Detect which cell encompasses the target text, then output its (x, y) center coordinate. 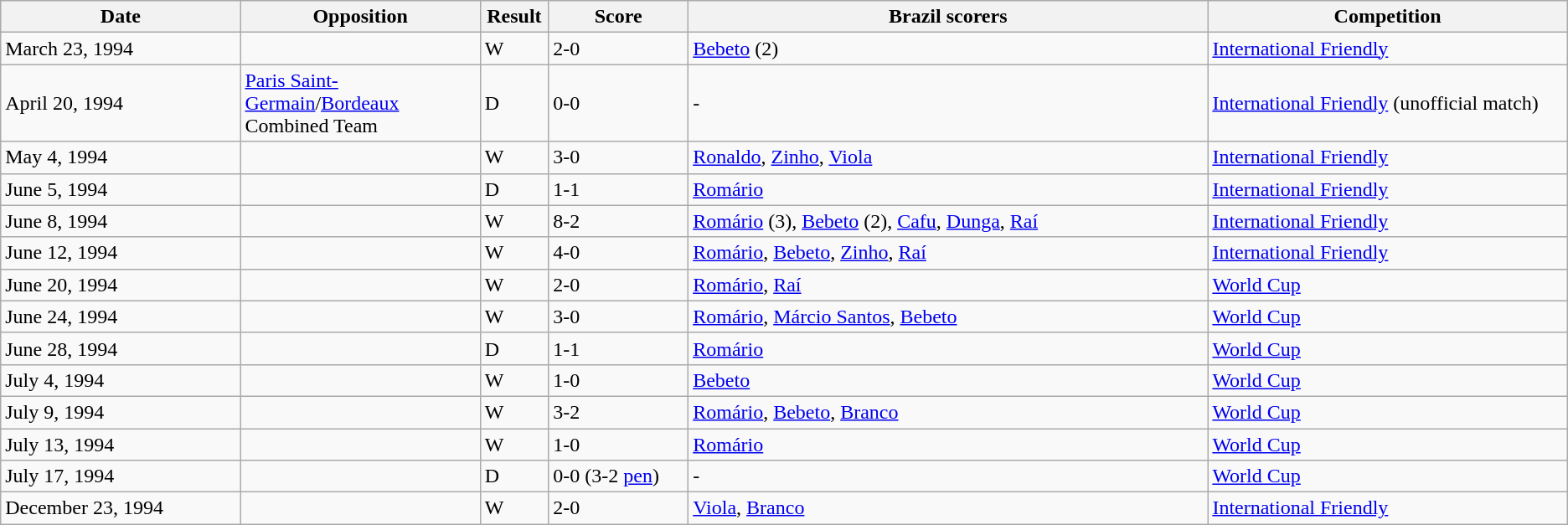
July 13, 1994 (121, 445)
December 23, 1994 (121, 508)
Opposition (360, 17)
8-2 (618, 221)
Romário, Bebeto, Branco (948, 412)
Date (121, 17)
Bebeto (948, 380)
Brazil scorers (948, 17)
June 24, 1994 (121, 317)
0-0 (3-2 pen) (618, 476)
Viola, Branco (948, 508)
June 5, 1994 (121, 189)
Competition (1387, 17)
May 4, 1994 (121, 157)
Romário, Bebeto, Zinho, Raí (948, 253)
0-0 (618, 103)
International Friendly (unofficial match) (1387, 103)
July 4, 1994 (121, 380)
March 23, 1994 (121, 49)
June 12, 1994 (121, 253)
Romário, Márcio Santos, Bebeto (948, 317)
Bebeto (2) (948, 49)
June 20, 1994 (121, 285)
Score (618, 17)
June 8, 1994 (121, 221)
June 28, 1994 (121, 348)
Ronaldo, Zinho, Viola (948, 157)
Paris Saint-Germain/Bordeaux Combined Team (360, 103)
Romário, Raí (948, 285)
Romário (3), Bebeto (2), Cafu, Dunga, Raí (948, 221)
Result (514, 17)
July 9, 1994 (121, 412)
April 20, 1994 (121, 103)
3-2 (618, 412)
4-0 (618, 253)
July 17, 1994 (121, 476)
